Identify which cell holds the provided text, then report its (x, y) central coordinate. 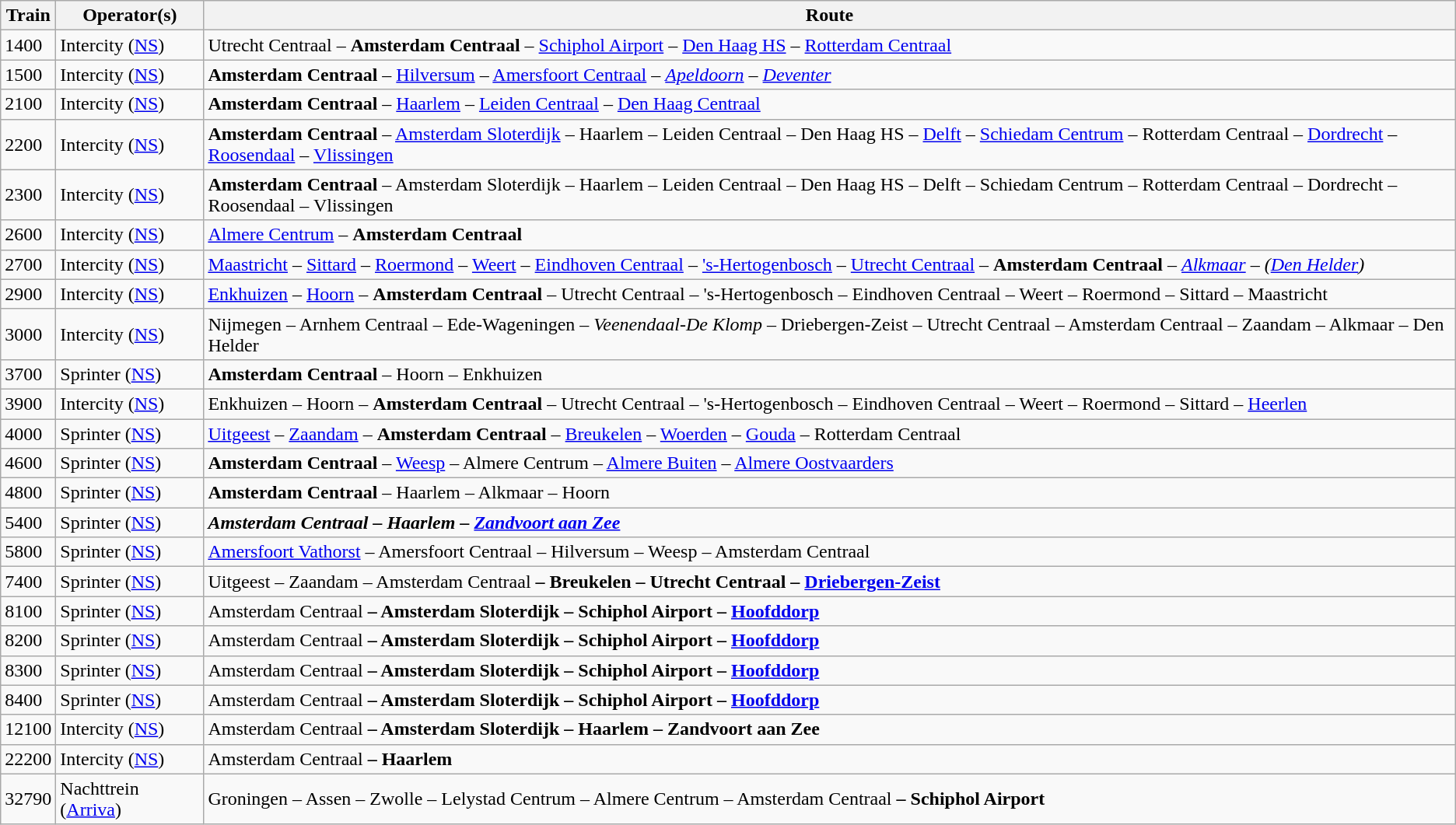
12100 (28, 729)
8100 (28, 611)
Amsterdam Centraal – Haarlem – Leiden Centraal – Den Haag Centraal (829, 104)
8300 (28, 670)
8400 (28, 700)
Train (28, 16)
Amsterdam Centraal – Haarlem (829, 759)
5400 (28, 523)
Uitgeest – Zaandam – Amsterdam Centraal – Breukelen – Utrecht Centraal – Driebergen-Zeist (829, 582)
32790 (28, 799)
2700 (28, 264)
1500 (28, 75)
Amsterdam Centraal – Weesp – Almere Centrum – Almere Buiten – Almere Oostvaarders (829, 463)
Operator(s) (130, 16)
8200 (28, 641)
Amsterdam Centraal – Hoorn – Enkhuizen (829, 374)
Nachttrein (Arriva) (130, 799)
4800 (28, 493)
1400 (28, 45)
Amersfoort Vathorst – Amersfoort Centraal – Hilversum – Weesp – Amsterdam Centraal (829, 552)
3700 (28, 374)
Amsterdam Centraal – Amsterdam Sloterdijk – Haarlem – Zandvoort aan Zee (829, 729)
Amsterdam Centraal – Hilversum – Amersfoort Centraal – Apeldoorn – Deventer (829, 75)
Uitgeest – Zaandam – Amsterdam Centraal – Breukelen – Woerden – Gouda – Rotterdam Centraal (829, 433)
Maastricht – Sittard – Roermond – Weert – Eindhoven Centraal – 's-Hertogenbosch – Utrecht Centraal – Amsterdam Centraal – Alkmaar – (Den Helder) (829, 264)
2600 (28, 235)
5800 (28, 552)
7400 (28, 582)
Amsterdam Centraal – Haarlem – Alkmaar – Hoorn (829, 493)
4600 (28, 463)
Amsterdam Centraal – Haarlem – Zandvoort aan Zee (829, 523)
Route (829, 16)
22200 (28, 759)
3000 (28, 334)
2900 (28, 294)
2100 (28, 104)
Utrecht Centraal – Amsterdam Centraal – Schiphol Airport – Den Haag HS – Rotterdam Centraal (829, 45)
Enkhuizen – Hoorn – Amsterdam Centraal – Utrecht Centraal – 's-Hertogenbosch – Eindhoven Centraal – Weert – Roermond – Sittard – Maastricht (829, 294)
2300 (28, 194)
Groningen – Assen – Zwolle – Lelystad Centrum – Almere Centrum – Amsterdam Centraal – Schiphol Airport (829, 799)
3900 (28, 404)
Enkhuizen – Hoorn – Amsterdam Centraal – Utrecht Centraal – 's-Hertogenbosch – Eindhoven Centraal – Weert – Roermond – Sittard – Heerlen (829, 404)
Almere Centrum – Amsterdam Centraal (829, 235)
2200 (28, 145)
4000 (28, 433)
